Return [X, Y] of the center of cell containing provided text 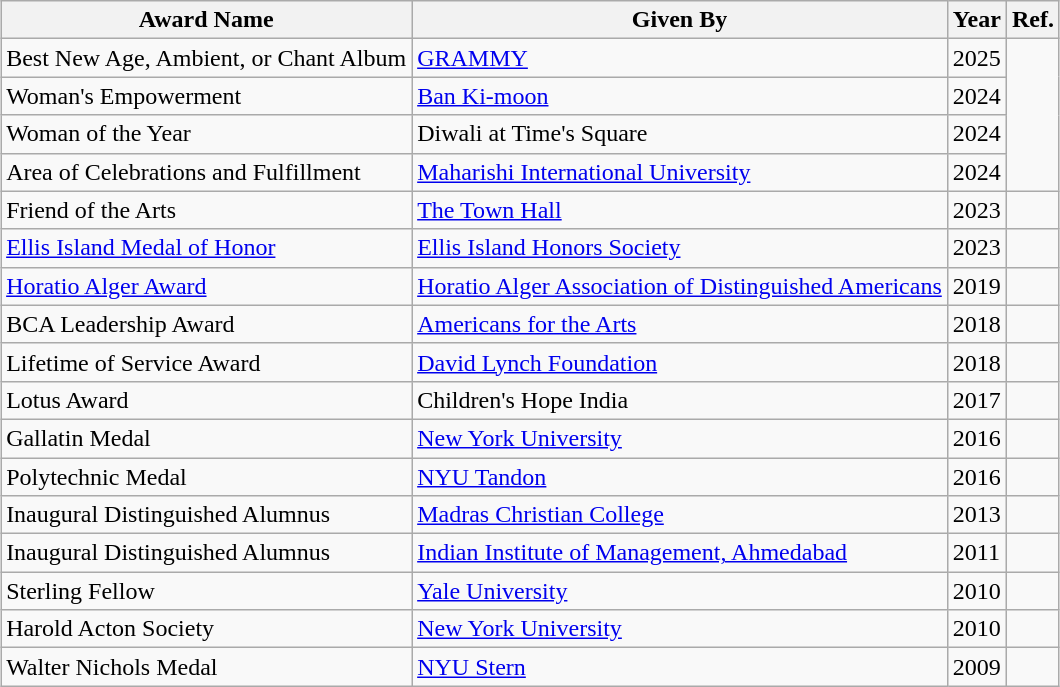
Ellis Island Medal of Honor [206, 248]
Friend of the Arts [206, 210]
Award Name [206, 20]
Area of Celebrations and Fulfillment [206, 172]
2025 [976, 58]
Woman's Empowerment [206, 96]
Madras Christian College [680, 515]
Lifetime of Service Award [206, 362]
Maharishi International University [680, 172]
BCA Leadership Award [206, 324]
Yale University [680, 591]
David Lynch Foundation [680, 362]
The Town Hall [680, 210]
2009 [976, 667]
Ref. [1032, 20]
Best New Age, Ambient, or Chant Album [206, 58]
Walter Nichols Medal [206, 667]
Harold Acton Society [206, 629]
Ban Ki-moon [680, 96]
2019 [976, 286]
NYU Tandon [680, 477]
Sterling Fellow [206, 591]
Gallatin Medal [206, 438]
Horatio Alger Award [206, 286]
Year [976, 20]
Horatio Alger Association of Distinguished Americans [680, 286]
2013 [976, 515]
Ellis Island Honors Society [680, 248]
Indian Institute of Management, Ahmedabad [680, 553]
2017 [976, 400]
2011 [976, 553]
Children's Hope India [680, 400]
Americans for the Arts [680, 324]
Polytechnic Medal [206, 477]
GRAMMY [680, 58]
Given By [680, 20]
NYU Stern [680, 667]
Diwali at Time's Square [680, 134]
Lotus Award [206, 400]
Woman of the Year [206, 134]
